Search for the cell housing the specified text and yield its (x, y) center coordinate. 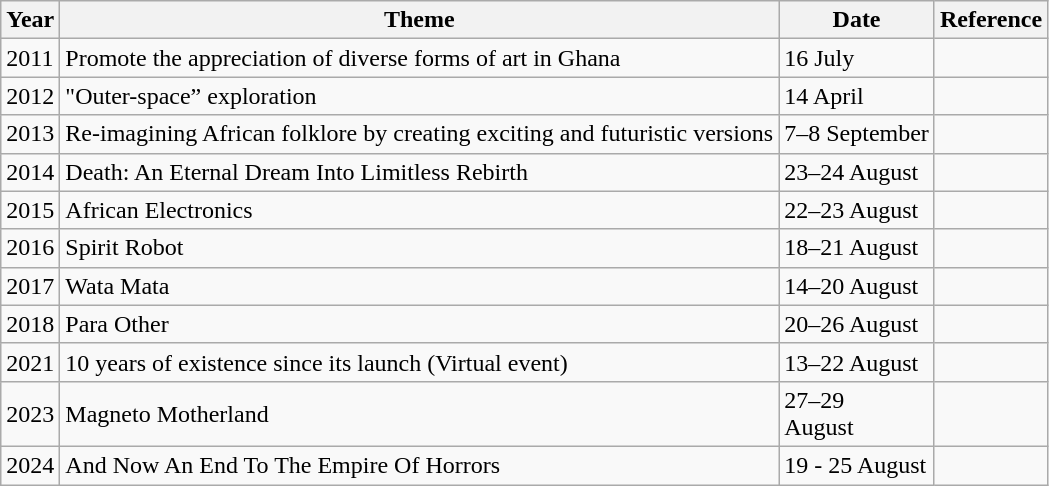
14–20 August (857, 286)
20–26 August (857, 324)
2021 (30, 362)
2011 (30, 58)
Spirit Robot (420, 248)
Death: An Eternal Dream Into Limitless Rebirth (420, 172)
2014 (30, 172)
18–21 August (857, 248)
2013 (30, 134)
Theme (420, 20)
14 April (857, 96)
22–23 August (857, 210)
"Outer-space” exploration (420, 96)
Reference (990, 20)
2016 (30, 248)
Date (857, 20)
Magneto Motherland (420, 414)
2017 (30, 286)
2024 (30, 465)
Year (30, 20)
27–29August (857, 414)
2023 (30, 414)
2012 (30, 96)
10 years of existence since its launch (Virtual event) (420, 362)
2018 (30, 324)
16 July (857, 58)
And Now An End To The Empire Of Horrors (420, 465)
7–8 September (857, 134)
Promote the appreciation of diverse forms of art in Ghana (420, 58)
23–24 August (857, 172)
13–22 August (857, 362)
2015 (30, 210)
Wata Mata (420, 286)
Re-imagining African folklore by creating exciting and futuristic versions (420, 134)
19 - 25 August (857, 465)
Para Other (420, 324)
African Electronics (420, 210)
